From the cell containing the given text, extract its center point as [X, Y] coordinate. 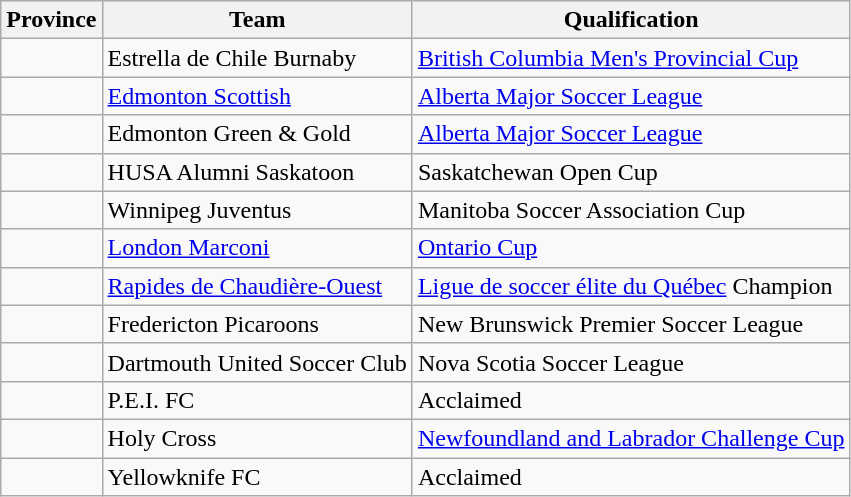
New Brunswick Premier Soccer League [631, 324]
HUSA Alumni Saskatoon [257, 172]
P.E.I. FC [257, 400]
Dartmouth United Soccer Club [257, 362]
British Columbia Men's Provincial Cup [631, 58]
Nova Scotia Soccer League [631, 362]
Qualification [631, 20]
Province [52, 20]
Ontario Cup [631, 248]
Rapides de Chaudière-Ouest [257, 286]
Newfoundland and Labrador Challenge Cup [631, 438]
Fredericton Picaroons [257, 324]
Ligue de soccer élite du Québec Champion [631, 286]
Yellowknife FC [257, 477]
Edmonton Green & Gold [257, 134]
Edmonton Scottish [257, 96]
London Marconi [257, 248]
Team [257, 20]
Saskatchewan Open Cup [631, 172]
Winnipeg Juventus [257, 210]
Estrella de Chile Burnaby [257, 58]
Manitoba Soccer Association Cup [631, 210]
Holy Cross [257, 438]
